Locate the cell with the specified text and output its (X, Y) center coordinate. 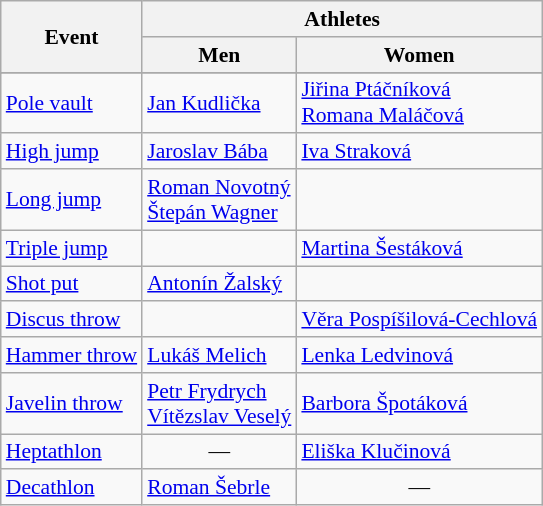
Jaroslav Bába (219, 152)
Event (72, 36)
Discus throw (72, 320)
Martina Šestáková (419, 248)
Roman Šebrle (219, 488)
Triple jump (72, 248)
Jiřina PtáčníkováRomana Maláčová (419, 102)
Lukáš Melich (219, 355)
High jump (72, 152)
Javelin throw (72, 404)
Roman NovotnýŠtepán Wagner (219, 200)
Long jump (72, 200)
Shot put (72, 284)
Lenka Ledvinová (419, 355)
Athletes (342, 19)
Iva Straková (419, 152)
Antonín Žalský (219, 284)
Men (219, 55)
Barbora Špotáková (419, 404)
Women (419, 55)
Decathlon (72, 488)
Věra Pospíšilová-Cechlová (419, 320)
Eliška Klučinová (419, 452)
Heptathlon (72, 452)
Petr FrydrychVítězslav Veselý (219, 404)
Jan Kudlička (219, 102)
Hammer throw (72, 355)
Pole vault (72, 102)
